Extract the [X, Y] coordinate from the center of the cell holding the provided text.  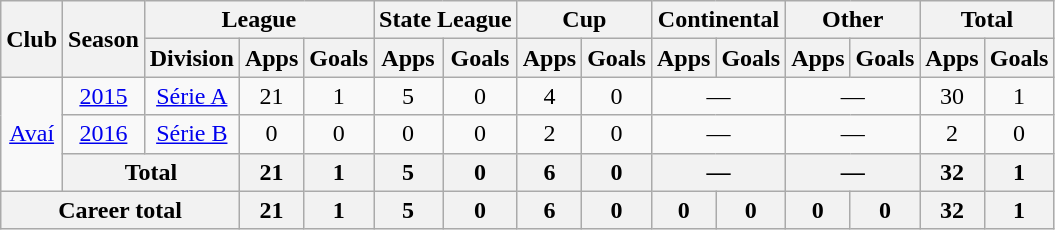
League [258, 20]
Cup [584, 20]
Avaí [32, 134]
Série A [192, 96]
Division [192, 58]
30 [952, 96]
Club [32, 39]
Career total [120, 210]
2015 [104, 96]
Season [104, 39]
4 [549, 96]
2016 [104, 134]
Continental [718, 20]
State League [446, 20]
Other [853, 20]
Série B [192, 134]
